Capture the cell that displays the provided text and extract its (X, Y) central coordinate. 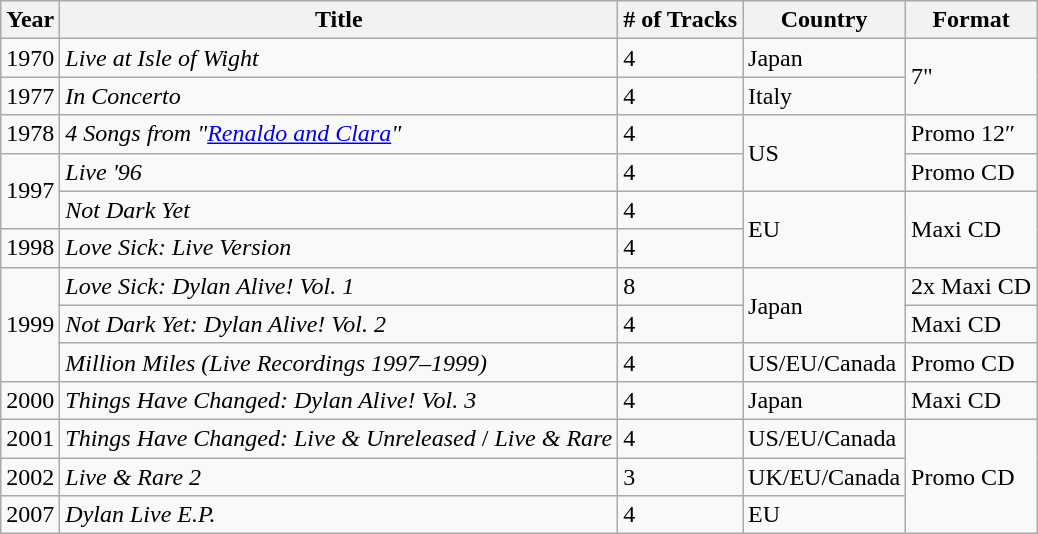
Promo 12″ (972, 134)
3 (680, 477)
2x Maxi CD (972, 286)
1977 (30, 96)
Live '96 (339, 172)
Title (339, 20)
US (824, 153)
Country (824, 20)
Million Miles (Live Recordings 1997–1999) (339, 362)
4 Songs from "Renaldo and Clara" (339, 134)
Year (30, 20)
In Concerto (339, 96)
1997 (30, 191)
1978 (30, 134)
2001 (30, 438)
1999 (30, 324)
1998 (30, 248)
Things Have Changed: Live & Unreleased / Live & Rare (339, 438)
Not Dark Yet (339, 210)
7" (972, 77)
UK/EU/Canada (824, 477)
Live & Rare 2 (339, 477)
Love Sick: Live Version (339, 248)
# of Tracks (680, 20)
Love Sick: Dylan Alive! Vol. 1 (339, 286)
2000 (30, 400)
Not Dark Yet: Dylan Alive! Vol. 2 (339, 324)
8 (680, 286)
2002 (30, 477)
Italy (824, 96)
1970 (30, 58)
Format (972, 20)
2007 (30, 515)
Dylan Live E.P. (339, 515)
Things Have Changed: Dylan Alive! Vol. 3 (339, 400)
Live at Isle of Wight (339, 58)
